Determine the (x, y) coordinate at the center of the cell enclosing the given text.  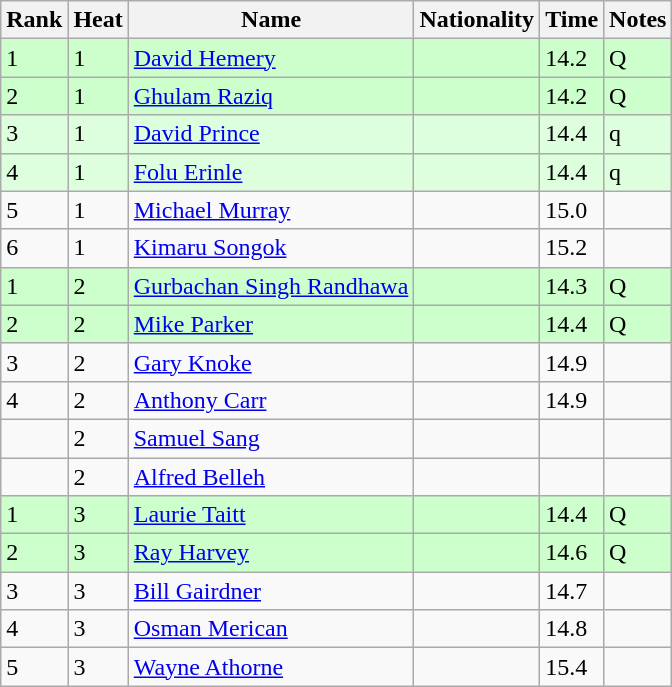
Rank (34, 20)
Heat (98, 20)
Alfred Belleh (271, 477)
David Hemery (271, 58)
Anthony Carr (271, 400)
Bill Gairdner (271, 591)
David Prince (271, 134)
Ray Harvey (271, 553)
14.7 (572, 591)
Samuel Sang (271, 438)
15.4 (572, 667)
Kimaru Songok (271, 248)
Name (271, 20)
6 (34, 248)
Ghulam Raziq (271, 96)
14.8 (572, 629)
Notes (638, 20)
Laurie Taitt (271, 515)
14.3 (572, 286)
Michael Murray (271, 210)
15.0 (572, 210)
Osman Merican (271, 629)
14.6 (572, 553)
Folu Erinle (271, 172)
Wayne Athorne (271, 667)
15.2 (572, 248)
Time (572, 20)
Mike Parker (271, 324)
Nationality (477, 20)
Gary Knoke (271, 362)
Gurbachan Singh Randhawa (271, 286)
